Return the (X, Y) coordinate for the center point of the cell that contains the specified text.  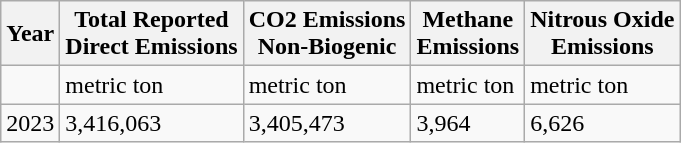
Nitrous OxideEmissions (602, 34)
MethaneEmissions (468, 34)
6,626 (602, 123)
Total ReportedDirect Emissions (152, 34)
3,416,063 (152, 123)
CO2 EmissionsNon-Biogenic (327, 34)
2023 (30, 123)
3,964 (468, 123)
3,405,473 (327, 123)
Year (30, 34)
